Extract the (x, y) coordinate from the center of the cell holding the provided text.  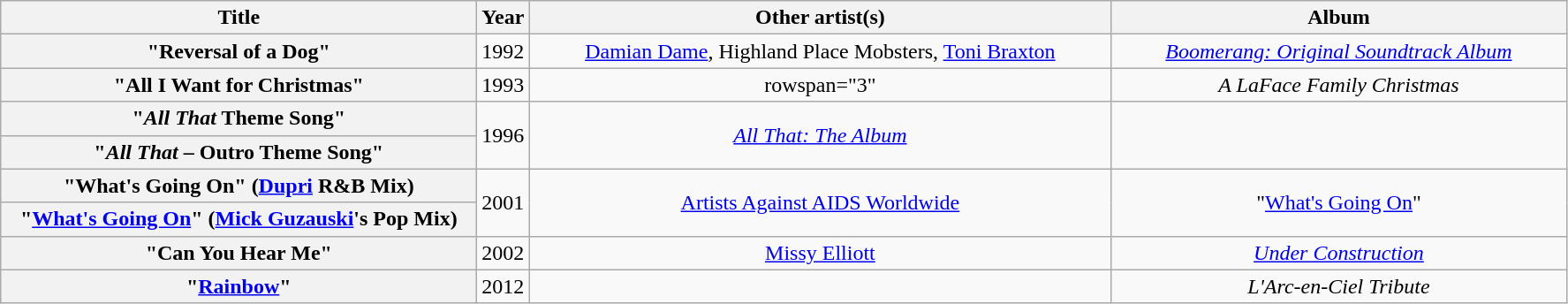
Artists Against AIDS Worldwide (820, 202)
"Rainbow" (239, 286)
"All That – Outro Theme Song" (239, 152)
"Reversal of a Dog" (239, 51)
L'Arc-en-Ciel Tribute (1339, 286)
"All That Theme Song" (239, 118)
Boomerang: Original Soundtrack Album (1339, 51)
2001 (504, 202)
All That: The Album (820, 135)
1996 (504, 135)
Title (239, 18)
2002 (504, 253)
2012 (504, 286)
Under Construction (1339, 253)
A LaFace Family Christmas (1339, 85)
Year (504, 18)
Album (1339, 18)
1993 (504, 85)
"What's Going On" (Mick Guzauski's Pop Mix) (239, 219)
1992 (504, 51)
Damian Dame, Highland Place Mobsters, Toni Braxton (820, 51)
"What's Going On" (Dupri R&B Mix) (239, 186)
rowspan="3" (820, 85)
Other artist(s) (820, 18)
Missy Elliott (820, 253)
"Can You Hear Me" (239, 253)
"All I Want for Christmas" (239, 85)
"What's Going On" (1339, 202)
